Output the (X, Y) coordinate of the center of the cell containing the given text.  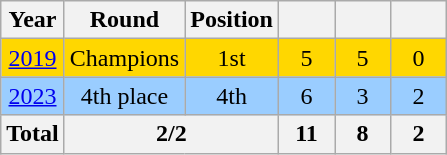
3 (362, 96)
4th place (124, 96)
1st (232, 58)
Round (124, 20)
4th (232, 96)
Year (33, 20)
2023 (33, 96)
0 (419, 58)
Total (33, 134)
Position (232, 20)
Champions (124, 58)
11 (306, 134)
2/2 (171, 134)
8 (362, 134)
2019 (33, 58)
6 (306, 96)
